Capture the cell that displays the provided text and extract its (x, y) central coordinate. 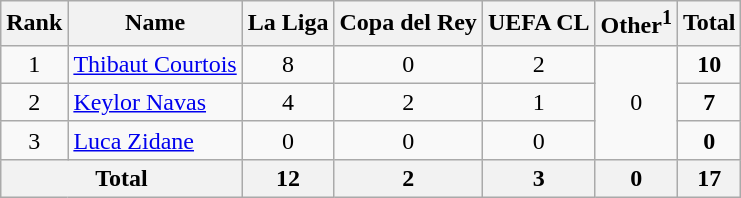
4 (288, 102)
8 (288, 64)
La Liga (288, 24)
12 (288, 178)
10 (709, 64)
Other1 (636, 24)
17 (709, 178)
7 (709, 102)
Thibaut Courtois (155, 64)
Copa del Rey (408, 24)
Luca Zidane (155, 140)
UEFA CL (538, 24)
Name (155, 24)
Rank (34, 24)
Keylor Navas (155, 102)
